Scan for the cell matching the given text and deliver its [X, Y] coordinate at center. 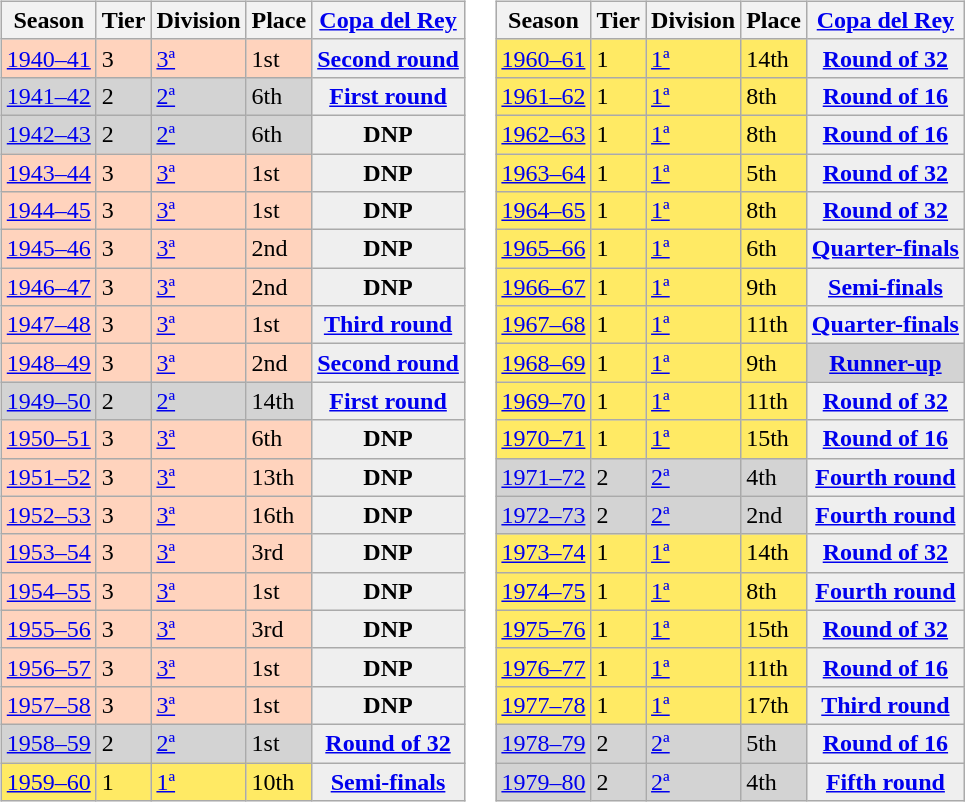
10th [279, 781]
1966–67 [544, 287]
1951–52 [48, 477]
1976–77 [544, 667]
1949–50 [48, 401]
1943–44 [48, 173]
1952–53 [48, 515]
1964–65 [544, 211]
1944–45 [48, 211]
1968–69 [544, 363]
1969–70 [544, 401]
1959–60 [48, 781]
1940–41 [48, 58]
1970–71 [544, 439]
1965–66 [544, 249]
13th [279, 477]
1975–76 [544, 629]
1950–51 [48, 439]
1961–62 [544, 96]
1953–54 [48, 553]
1974–75 [544, 591]
1963–64 [544, 173]
1946–47 [48, 287]
1941–42 [48, 96]
1971–72 [544, 477]
Fifth round [885, 781]
1945–46 [48, 249]
1960–61 [544, 58]
1958–59 [48, 743]
1957–58 [48, 705]
1955–56 [48, 629]
1947–48 [48, 325]
1973–74 [544, 553]
1979–80 [544, 781]
1948–49 [48, 363]
1967–68 [544, 325]
1978–79 [544, 743]
1956–57 [48, 667]
1954–55 [48, 591]
1972–73 [544, 515]
1962–63 [544, 134]
1977–78 [544, 705]
1942–43 [48, 134]
16th [279, 515]
17th [774, 705]
Runner-up [885, 363]
